Locate the cell with the specified text and output its [x, y] center coordinate. 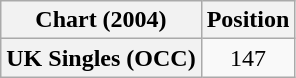
UK Singles (OCC) [101, 58]
Chart (2004) [101, 20]
147 [248, 58]
Position [248, 20]
